Find where the given text appears and provide that cell's center as (x, y) coordinate. 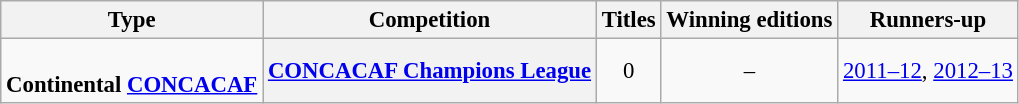
Competition (430, 20)
Winning editions (750, 20)
Titles (628, 20)
CONCACAF Champions League (430, 72)
2011–12, 2012–13 (928, 72)
Continental CONCACAF (132, 72)
Runners-up (928, 20)
Type (132, 20)
0 (628, 72)
– (750, 72)
